Output the (X, Y) coordinate of the center of the cell containing the given text.  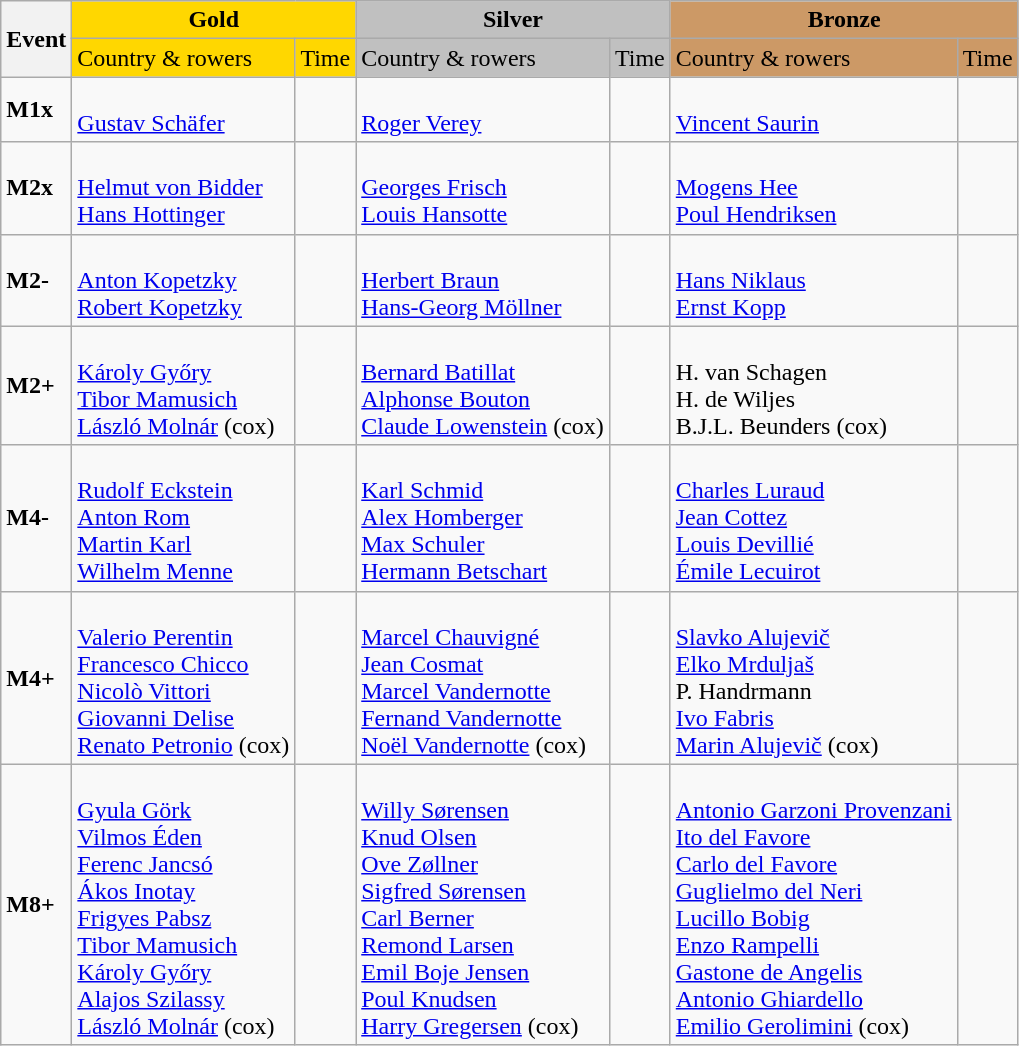
M2+ (36, 386)
M2x (36, 188)
Károly Győry Tibor Mamusich László Molnár (cox) (184, 386)
Roger Verey (483, 110)
Rudolf Eckstein Anton Rom Martin Karl Wilhelm Menne (184, 518)
Charles Luraud Jean Cottez Louis Devillié Émile Lecuirot (814, 518)
Anton Kopetzky Robert Kopetzky (184, 280)
Slavko Alujevič Elko Mrduljaš P. Handrmann Ivo Fabris Marin Alujevič (cox) (814, 678)
M4+ (36, 678)
Gyula Görk Vilmos Éden Ferenc Jancsó Ákos Inotay Frigyes Pabsz Tibor Mamusich Károly Győry Alajos Szilassy László Molnár (cox) (184, 904)
M8+ (36, 904)
Gold (214, 20)
Willy Sørensen Knud Olsen Ove Zøllner Sigfred Sørensen Carl Berner Remond Larsen Emil Boje Jensen Poul Knudsen Harry Gregersen (cox) (483, 904)
Herbert Braun Hans-Georg Möllner (483, 280)
M4- (36, 518)
Mogens Hee Poul Hendriksen (814, 188)
Bernard Batillat Alphonse Bouton Claude Lowenstein (cox) (483, 386)
Karl Schmid Alex Homberger Max Schuler Hermann Betschart (483, 518)
Event (36, 39)
Valerio Perentin Francesco Chicco Nicolò Vittori Giovanni Delise Renato Petronio (cox) (184, 678)
H. van Schagen H. de Wiljes B.J.L. Beunders (cox) (814, 386)
Marcel Chauvigné Jean Cosmat Marcel Vandernotte Fernand Vandernotte Noël Vandernotte (cox) (483, 678)
Helmut von Bidder Hans Hottinger (184, 188)
Silver (514, 20)
M2- (36, 280)
Vincent Saurin (814, 110)
Bronze (844, 20)
Georges Frisch Louis Hansotte (483, 188)
M1x (36, 110)
Hans Niklaus Ernst Kopp (814, 280)
Gustav Schäfer (184, 110)
